Locate the cell with the specified text and output its [x, y] center coordinate. 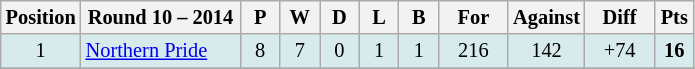
Against [546, 17]
142 [546, 51]
8 [260, 51]
0 [340, 51]
P [260, 17]
Pts [674, 17]
B [419, 17]
Northern Pride [161, 51]
L [379, 17]
Round 10 – 2014 [161, 17]
Diff [620, 17]
216 [474, 51]
W [300, 17]
7 [300, 51]
For [474, 17]
D [340, 17]
16 [674, 51]
Position [41, 17]
+74 [620, 51]
